Provide the [X, Y] coordinate of the cell's center where the given text is located.  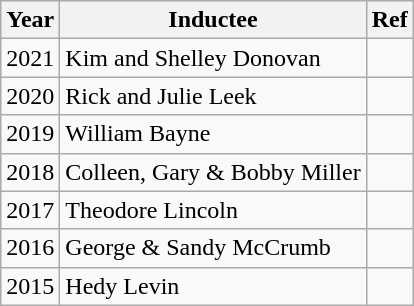
2017 [30, 210]
Hedy Levin [213, 286]
Colleen, Gary & Bobby Miller [213, 172]
2015 [30, 286]
Theodore Lincoln [213, 210]
George & Sandy McCrumb [213, 248]
William Bayne [213, 134]
Inductee [213, 20]
2021 [30, 58]
2019 [30, 134]
Ref [390, 20]
Rick and Julie Leek [213, 96]
Kim and Shelley Donovan [213, 58]
2018 [30, 172]
2020 [30, 96]
2016 [30, 248]
Year [30, 20]
